Detect which cell encompasses the target text, then output its (X, Y) center coordinate. 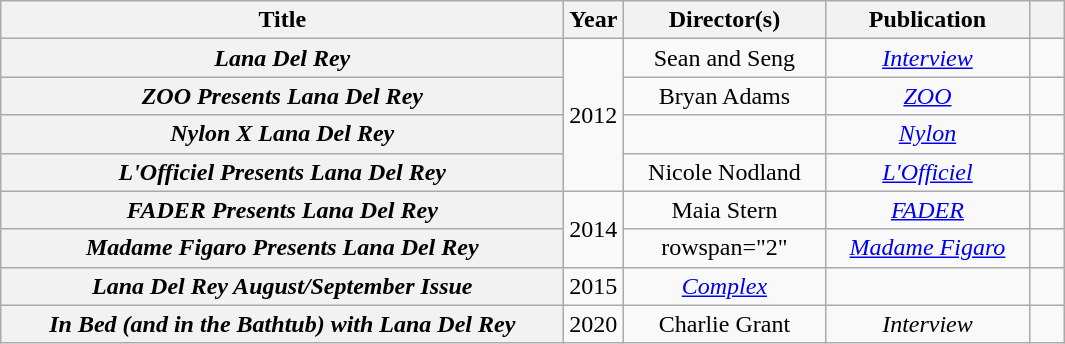
Year (594, 20)
L'Officiel (928, 172)
2020 (594, 324)
FADER (928, 210)
ZOO Presents Lana Del Rey (282, 96)
Madame Figaro (928, 248)
Title (282, 20)
Madame Figaro Presents Lana Del Rey (282, 248)
FADER Presents Lana Del Rey (282, 210)
Director(s) (724, 20)
In Bed (and in the Bathtub) with Lana Del Rey (282, 324)
Nylon X Lana Del Rey (282, 134)
L'Officiel Presents Lana Del Rey (282, 172)
Lana Del Rey August/September Issue (282, 286)
Charlie Grant (724, 324)
2014 (594, 229)
2015 (594, 286)
Bryan Adams (724, 96)
Publication (928, 20)
Maia Stern (724, 210)
Lana Del Rey (282, 58)
ZOO (928, 96)
Nicole Nodland (724, 172)
rowspan="2" (724, 248)
Complex (724, 286)
Sean and Seng (724, 58)
2012 (594, 115)
Nylon (928, 134)
